Return the (x, y) coordinate for the center point of the cell that contains the specified text.  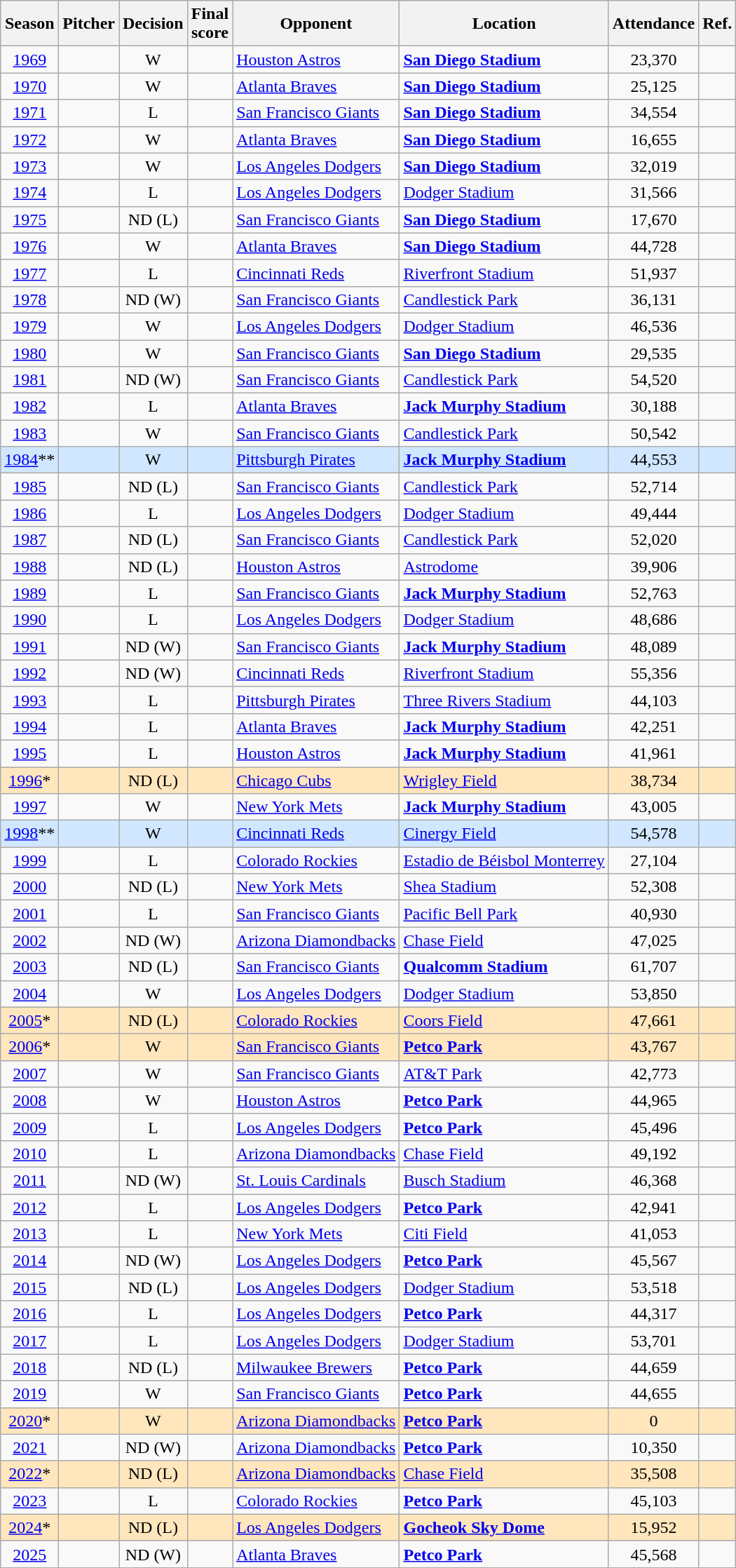
44,317 (653, 1314)
15,952 (653, 1527)
44,655 (653, 1394)
1983 (29, 433)
2004 (29, 994)
1977 (29, 273)
44,659 (653, 1367)
Pitcher (89, 24)
2001 (29, 914)
1976 (29, 246)
2008 (29, 1100)
38,734 (653, 780)
Ref. (718, 24)
2007 (29, 1074)
2003 (29, 967)
Citi Field (504, 1234)
2013 (29, 1234)
2021 (29, 1447)
44,553 (653, 460)
1984** (29, 460)
42,941 (653, 1207)
2020* (29, 1421)
47,661 (653, 1020)
10,350 (653, 1447)
1999 (29, 860)
44,103 (653, 700)
Wrigley Field (504, 780)
Three Rivers Stadium (504, 700)
30,188 (653, 407)
2002 (29, 940)
2015 (29, 1287)
52,714 (653, 487)
1987 (29, 540)
1973 (29, 166)
Astrodome (504, 567)
41,053 (653, 1234)
2000 (29, 887)
29,535 (653, 353)
45,567 (653, 1261)
1993 (29, 700)
2018 (29, 1367)
Milwaukee Brewers (316, 1367)
1991 (29, 647)
51,937 (653, 273)
2016 (29, 1314)
31,566 (653, 193)
1979 (29, 326)
Coors Field (504, 1020)
1982 (29, 407)
1998** (29, 834)
Cinergy Field (504, 834)
2024* (29, 1527)
53,701 (653, 1341)
2006* (29, 1047)
40,930 (653, 914)
2010 (29, 1154)
46,536 (653, 326)
1980 (29, 353)
2009 (29, 1127)
45,103 (653, 1501)
Qualcomm Stadium (504, 967)
2025 (29, 1554)
1975 (29, 219)
45,496 (653, 1127)
34,554 (653, 113)
42,773 (653, 1074)
2019 (29, 1394)
Attendance (653, 24)
39,906 (653, 567)
54,578 (653, 834)
48,686 (653, 620)
Season (29, 24)
Busch Stadium (504, 1180)
44,728 (653, 246)
1972 (29, 140)
25,125 (653, 86)
Shea Stadium (504, 887)
1969 (29, 60)
43,005 (653, 807)
44,965 (653, 1100)
1989 (29, 593)
32,019 (653, 166)
1994 (29, 726)
1981 (29, 380)
1978 (29, 299)
45,568 (653, 1554)
49,192 (653, 1154)
Pacific Bell Park (504, 914)
43,767 (653, 1047)
35,508 (653, 1474)
St. Louis Cardinals (316, 1180)
42,251 (653, 726)
49,444 (653, 513)
52,308 (653, 887)
50,542 (653, 433)
1970 (29, 86)
AT&T Park (504, 1074)
52,020 (653, 540)
17,670 (653, 219)
1988 (29, 567)
1986 (29, 513)
52,763 (653, 593)
54,520 (653, 380)
Opponent (316, 24)
1995 (29, 753)
Estadio de Béisbol Monterrey (504, 860)
2022* (29, 1474)
1990 (29, 620)
61,707 (653, 967)
46,368 (653, 1180)
47,025 (653, 940)
Decision (154, 24)
Location (504, 24)
Gocheok Sky Dome (504, 1527)
16,655 (653, 140)
2012 (29, 1207)
55,356 (653, 673)
27,104 (653, 860)
1974 (29, 193)
1996* (29, 780)
48,089 (653, 647)
2017 (29, 1341)
2011 (29, 1180)
2023 (29, 1501)
1992 (29, 673)
41,961 (653, 753)
53,518 (653, 1287)
Chicago Cubs (316, 780)
0 (653, 1421)
36,131 (653, 299)
53,850 (653, 994)
2005* (29, 1020)
1971 (29, 113)
1985 (29, 487)
Finalscore (210, 24)
23,370 (653, 60)
1997 (29, 807)
2014 (29, 1261)
